Locate the cell with the specified text and output its (x, y) center coordinate. 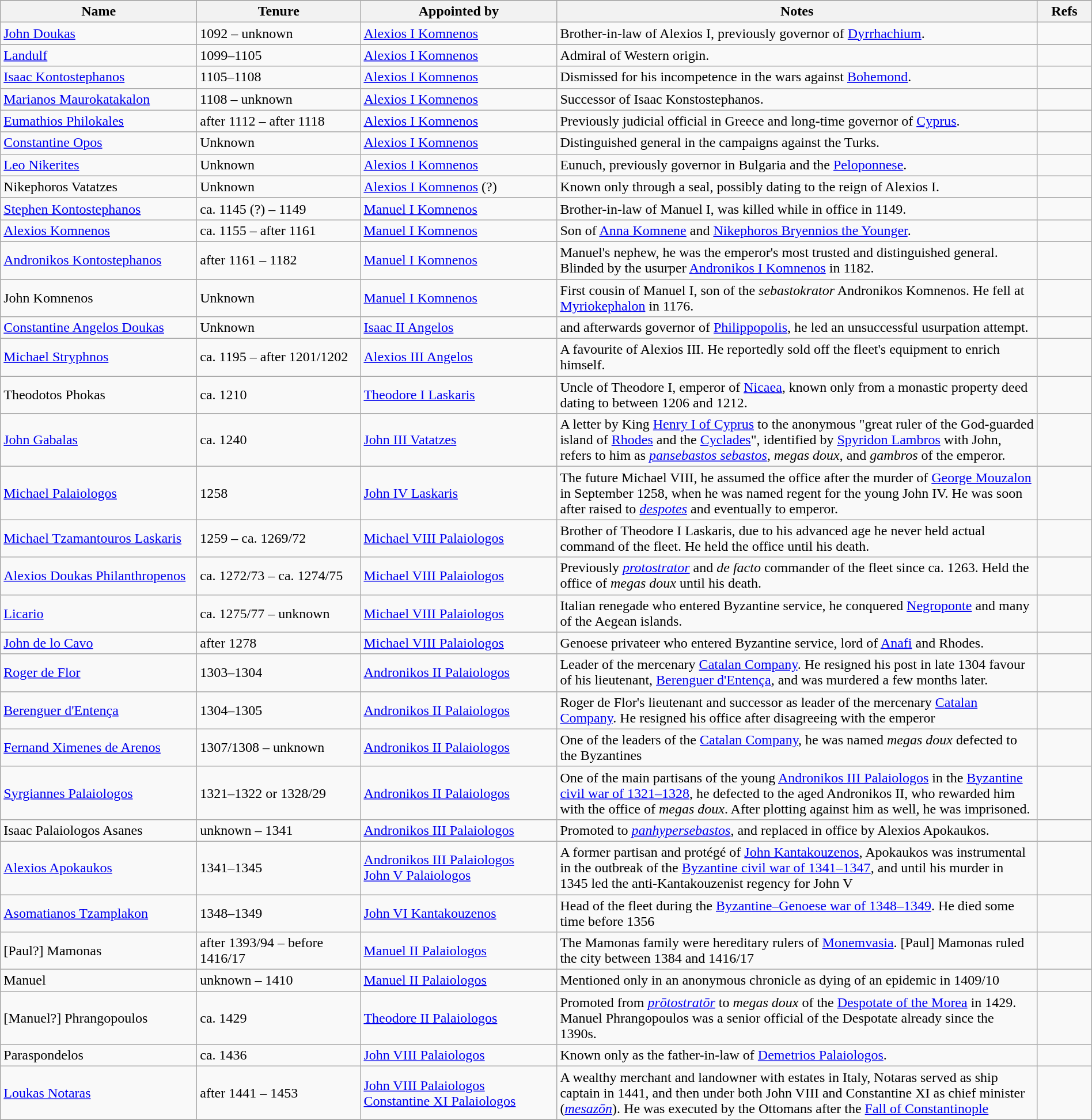
Son of Anna Komnene and Nikephoros Bryennios the Younger. (797, 230)
Isaac Kontostephanos (99, 77)
Head of the fleet during the Byzantine–Genoese war of 1348–1349. He died some time before 1356 (797, 913)
1304–1305 (279, 710)
and afterwards governor of Philippopolis, he led an unsuccessful usurpation attempt. (797, 328)
Distinguished general in the campaigns against the Turks. (797, 143)
John VIII Palaiologos (458, 1055)
1321–1322 or 1328/29 (279, 793)
Tenure (279, 12)
ca. 1145 (?) – 1149 (279, 209)
after 1393/94 – before 1416/17 (279, 951)
Andronikos III PalaiologosJohn V Palaiologos (458, 868)
Theodotos Phokas (99, 395)
Michael Palaiologos (99, 493)
Genoese privateer who entered Byzantine service, lord of Anafi and Rhodes. (797, 643)
Known only through a seal, possibly dating to the reign of Alexios I. (797, 187)
Eumathios Philokales (99, 121)
John III Vatatzes (458, 440)
after 1278 (279, 643)
1105–1108 (279, 77)
1341–1345 (279, 868)
Berenguer d'Entença (99, 710)
Italian renegade who entered Byzantine service, he conquered Negroponte and many of the Aegean islands. (797, 613)
Landulf (99, 55)
Appointed by (458, 12)
The Mamonas family were hereditary rulers of Monemvasia. [Paul] Mamonas ruled the city between 1384 and 1416/17 (797, 951)
Syrgiannes Palaiologos (99, 793)
1348–1349 (279, 913)
Eunuch, previously governor in Bulgaria and the Peloponnese. (797, 165)
John Doukas (99, 33)
Michael Stryphnos (99, 357)
Manuel (99, 981)
1108 – unknown (279, 99)
Stephen Kontostephanos (99, 209)
Name (99, 12)
ca. 1272/73 – ca. 1274/75 (279, 576)
after 1161 – 1182 (279, 260)
Uncle of Theodore I, emperor of Nicaea, known only from a monastic property deed dating to between 1206 and 1212. (797, 395)
Successor of Isaac Konstostephanos. (797, 99)
Marianos Maurokatakalon (99, 99)
Known only as the father-in-law of Demetrios Palaiologos. (797, 1055)
Alexios Doukas Philanthropenos (99, 576)
Alexios III Angelos (458, 357)
Previously judicial official in Greece and long-time governor of Cyprus. (797, 121)
Asomatianos Tzamplakon (99, 913)
ca. 1210 (279, 395)
ca. 1155 – after 1161 (279, 230)
1259 – ca. 1269/72 (279, 538)
Michael Tzamantouros Laskaris (99, 538)
ca. 1195 – after 1201/1202 (279, 357)
Roger de Flor (99, 673)
John Gabalas (99, 440)
1099–1105 (279, 55)
Admiral of Western origin. (797, 55)
Theodore II Palaiologos (458, 1018)
[Paul?] Mamonas (99, 951)
Nikephoros Vatatzes (99, 187)
Brother of Theodore I Laskaris, due to his advanced age he never held actual command of the fleet. He held the office until his death. (797, 538)
Licario (99, 613)
Alexios I Komnenos (?) (458, 187)
Isaac Palaiologos Asanes (99, 830)
Constantine Angelos Doukas (99, 328)
Brother-in-law of Alexios I, previously governor of Dyrrhachium. (797, 33)
Constantine Opos (99, 143)
1307/1308 – unknown (279, 748)
Fernand Ximenes de Arenos (99, 748)
Loukas Notaras (99, 1093)
ca. 1429 (279, 1018)
A favourite of Alexios III. He reportedly sold off the fleet's equipment to enrich himself. (797, 357)
ca. 1240 (279, 440)
after 1112 – after 1118 (279, 121)
Notes (797, 12)
unknown – 1341 (279, 830)
Andronikos III Palaiologos (458, 830)
Andronikos Kontostephanos (99, 260)
after 1441 – 1453 (279, 1093)
John de lo Cavo (99, 643)
1092 – unknown (279, 33)
Alexios Apokaukos (99, 868)
Refs (1064, 12)
ca. 1436 (279, 1055)
Alexios Komnenos (99, 230)
Paraspondelos (99, 1055)
1258 (279, 493)
Promoted to panhypersebastos, and replaced in office by Alexios Apokaukos. (797, 830)
Previously protostrator and de facto commander of the fleet since ca. 1263. Held the office of megas doux until his death. (797, 576)
John IV Laskaris (458, 493)
John VI Kantakouzenos (458, 913)
John VIII PalaiologosConstantine XI Palaiologos (458, 1093)
Manuel's nephew, he was the emperor's most trusted and distinguished general. Blinded by the usurper Andronikos I Komnenos in 1182. (797, 260)
Leo Nikerites (99, 165)
ca. 1275/77 – unknown (279, 613)
[Manuel?] Phrangopoulos (99, 1018)
John Komnenos (99, 297)
1303–1304 (279, 673)
Isaac II Angelos (458, 328)
Roger de Flor's lieutenant and successor as leader of the mercenary Catalan Company. He resigned his office after disagreeing with the emperor (797, 710)
Brother-in-law of Manuel I, was killed while in office in 1149. (797, 209)
One of the leaders of the Catalan Company, he was named megas doux defected to the Byzantines (797, 748)
Theodore I Laskaris (458, 395)
Dismissed for his incompetence in the wars against Bohemond. (797, 77)
Mentioned only in an anonymous chronicle as dying of an epidemic in 1409/10 (797, 981)
First cousin of Manuel I, son of the sebastokrator Andronikos Komnenos. He fell at Myriokephalon in 1176. (797, 297)
unknown – 1410 (279, 981)
